Detect which cell encompasses the target text, then output its (x, y) center coordinate. 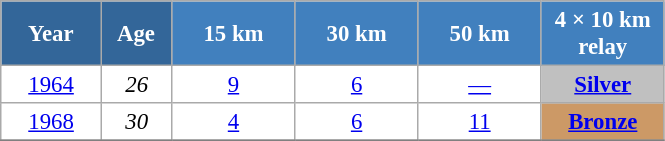
1964 (52, 85)
— (480, 85)
11 (480, 122)
50 km (480, 34)
Year (52, 34)
30 km (356, 34)
4 × 10 km relay (602, 34)
9 (234, 85)
30 (136, 122)
26 (136, 85)
15 km (234, 34)
Bronze (602, 122)
Silver (602, 85)
Age (136, 34)
1968 (52, 122)
4 (234, 122)
